Extract the (x, y) coordinate from the center of the cell holding the provided text.  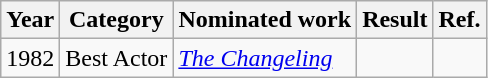
Nominated work (265, 20)
Year (30, 20)
Best Actor (116, 58)
Result (395, 20)
The Changeling (265, 58)
1982 (30, 58)
Ref. (460, 20)
Category (116, 20)
